Identify which cell holds the provided text, then report its (X, Y) central coordinate. 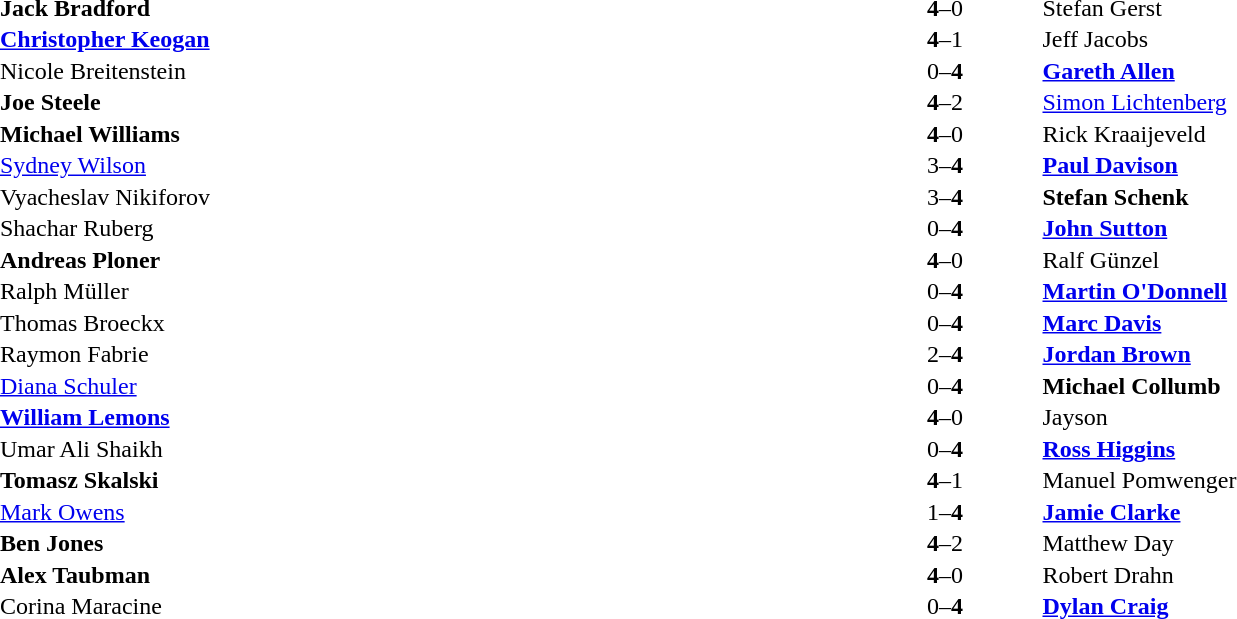
1–4 (944, 512)
2–4 (944, 355)
